Determine the [x, y] coordinate at the center of the cell enclosing the given text.  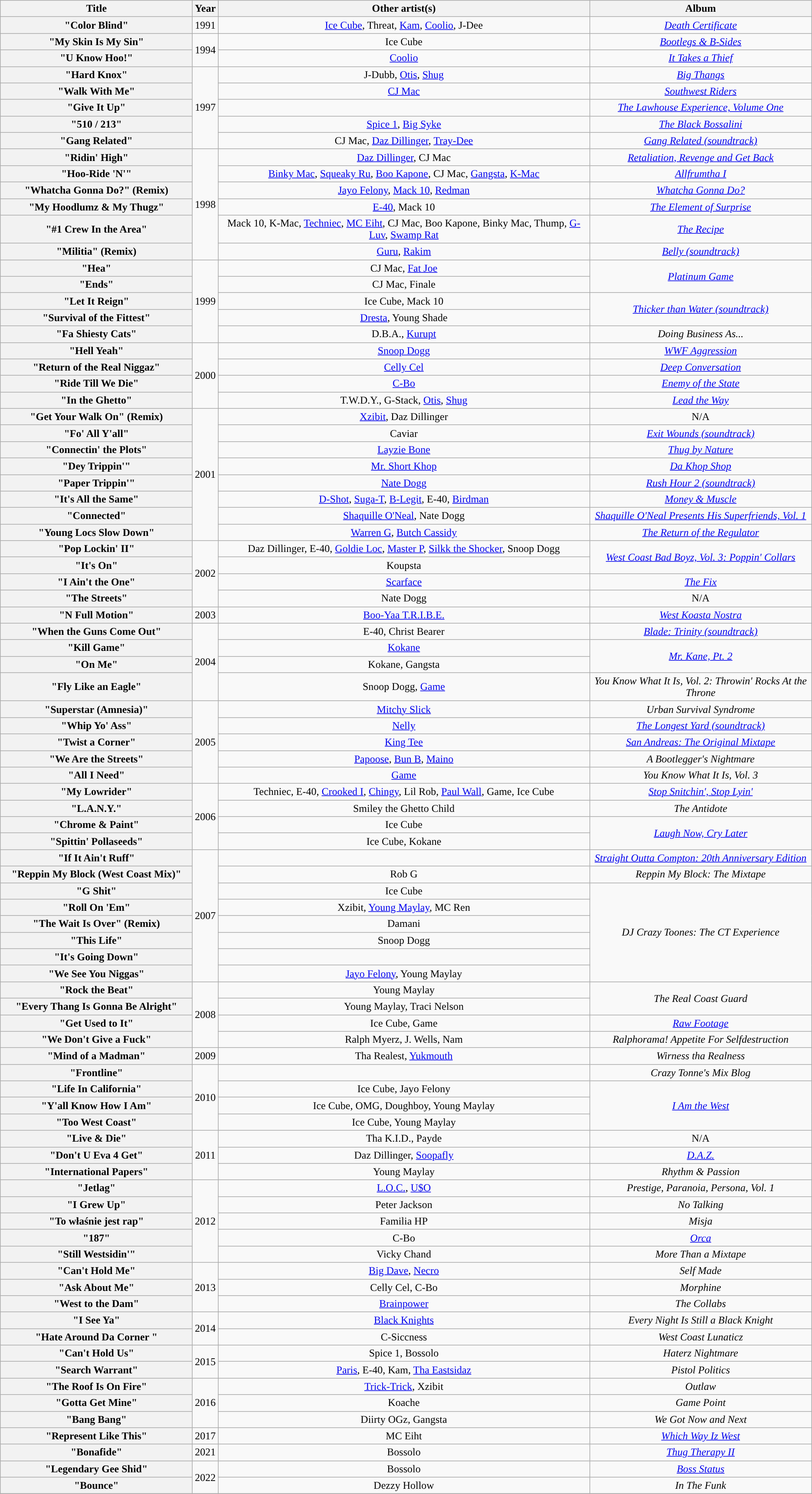
"Fa Shiesty Cats" [96, 334]
"Gotta Get Mine" [96, 1403]
Papoose, Bun B, Maino [404, 759]
"My Hoodlumz & My Thugz" [96, 207]
"Bounce" [96, 1485]
Death Certificate [701, 25]
Kokane [404, 648]
"Survival of the Fittest" [96, 318]
The Real Coast Guard [701, 998]
Gang Related (soundtrack) [701, 141]
"Search Warrant" [96, 1370]
Big Dave, Necro [404, 1271]
"Chrome & Paint" [96, 825]
Black Knights [404, 1320]
"Frontline" [96, 1073]
Mr. Short Khop [404, 466]
"Bonafide" [96, 1452]
Self Made [701, 1271]
Platinum Game [701, 276]
2015 [206, 1362]
"This Life" [96, 940]
"G Shit" [96, 891]
Daz Dillinger, Soopafly [404, 1155]
"Too West Coast" [96, 1122]
Koupsta [404, 565]
Daz Dillinger, CJ Mac [404, 157]
Binky Mac, Squeaky Ru, Boo Kapone, CJ Mac, Gangsta, K-Mac [404, 174]
J-Dubb, Otis, Shug [404, 75]
Warren G, Butch Cassidy [404, 532]
"It's All the Same" [96, 499]
D.A.Z. [701, 1155]
Outlaw [701, 1386]
The Antidote [701, 808]
Allfrumtha I [701, 174]
Shaquille O'Neal, Nate Dogg [404, 516]
CJ Mac, Fat Joe [404, 268]
CJ Mac, Daz Dillinger, Tray-Dee [404, 141]
"International Papers" [96, 1172]
"When the Guns Come Out" [96, 631]
"In the Ghetto" [96, 400]
"Every Thang Is Gonna Be Alright" [96, 1006]
2012 [206, 1221]
In The Funk [701, 1485]
You Know What It Is, Vol. 3 [701, 775]
"Hell Yeah" [96, 351]
"187" [96, 1238]
Orca [701, 1238]
E-40, Christ Bearer [404, 631]
"Hea" [96, 268]
No Talking [701, 1205]
T.W.D.Y., G-Stack, Otis, Shug [404, 400]
"Can't Hold Us" [96, 1353]
Exit Wounds (soundtrack) [701, 433]
"Hate Around Da Corner " [96, 1337]
Lead the Way [701, 400]
The Black Bossalini [701, 124]
2013 [206, 1287]
"It's Going Down" [96, 957]
2006 [206, 817]
Techniec, E-40, Crooked I, Chingy, Lil Rob, Paul Wall, Game, Ice Cube [404, 792]
"Dey Trippin'" [96, 466]
2022 [206, 1477]
"Bang Bang" [96, 1419]
Stop Snitchin', Stop Lyin' [701, 792]
Belly (soundtrack) [701, 252]
Every Night Is Still a Black Knight [701, 1320]
Boss Status [701, 1469]
"Get Used to It" [96, 1023]
"West to the Dam" [96, 1304]
Spice 1, Big Syke [404, 124]
"All I Need" [96, 775]
Thug Therapy II [701, 1452]
"Life In California" [96, 1089]
Which Way Iz West [701, 1436]
Haterz Nightmare [701, 1353]
"Color Blind" [96, 25]
Xzibit, Daz Dillinger [404, 417]
Mitchy Slick [404, 709]
"Give It Up" [96, 108]
"The Roof Is On Fire" [96, 1386]
Year [206, 9]
Koache [404, 1403]
"Mind of a Madman" [96, 1056]
Pistol Politics [701, 1370]
D-Shot, Suga-T, B-Legit, E-40, Birdman [404, 499]
"We Are the Streets" [96, 759]
Ice Cube, OMG, Doughboy, Young Maylay [404, 1106]
Brainpower [404, 1304]
"Militia" (Remix) [96, 252]
King Tee [404, 742]
"We Don't Give a Fuck" [96, 1040]
"510 / 213" [96, 124]
Thicker than Water (soundtrack) [701, 309]
Urban Survival Syndrome [701, 709]
"I Grew Up" [96, 1205]
"Walk With Me" [96, 91]
"Return of the Real Niggaz" [96, 367]
Blade: Trinity (soundtrack) [701, 631]
"Connectin' the Plots" [96, 450]
2010 [206, 1097]
1991 [206, 25]
CJ Mac, Finale [404, 285]
Thug by Nature [701, 450]
"The Streets" [96, 598]
2000 [206, 375]
Doing Business As... [701, 334]
WWF Aggression [701, 351]
Damani [404, 924]
"It's On" [96, 565]
Celly Cel [404, 367]
1994 [206, 50]
2016 [206, 1403]
Rob G [404, 874]
Kokane, Gangsta [404, 664]
Whatcha Gonna Do? [701, 190]
More Than a Mixtape [701, 1254]
Trick-Trick, Xzibit [404, 1386]
"We See You Niggas" [96, 973]
Money & Muscle [701, 499]
It Takes a Thief [701, 58]
E-40, Mack 10 [404, 207]
"Fo' All Y'all" [96, 433]
Nelly [404, 726]
Layzie Bone [404, 450]
Da Khop Shop [701, 466]
D.B.A., Kurupt [404, 334]
"Fly Like an Eagle" [96, 686]
The Collabs [701, 1304]
The Recipe [701, 229]
Jayo Felony, Young Maylay [404, 973]
Prestige, Paranoia, Persona, Vol. 1 [701, 1188]
Peter Jackson [404, 1205]
"Ask About Me" [96, 1287]
"Y'all Know How I Am" [96, 1106]
Ice Cube, Game [404, 1023]
Mack 10, K-Mac, Techniec, MC Eiht, CJ Mac, Boo Kapone, Binky Mac, Thump, G-Luv, Swamp Rat [404, 229]
2003 [206, 615]
"Superstar (Amnesia)" [96, 709]
2021 [206, 1452]
Caviar [404, 433]
Spice 1, Bossolo [404, 1353]
Straight Outta Compton: 20th Anniversary Edition [701, 858]
"My Lowrider" [96, 792]
"#1 Crew In the Area" [96, 229]
"Can't Hold Me" [96, 1271]
1998 [206, 204]
MC Eiht [404, 1436]
West Coast Bad Boyz, Vol. 3: Poppin' Collars [701, 557]
Ice Cube, Kokane [404, 841]
"Kill Game" [96, 648]
"The Wait Is Over" (Remix) [96, 924]
"U Know Hoo!" [96, 58]
Guru, Rakim [404, 252]
2004 [206, 662]
"Reppin My Block (West Coast Mix)" [96, 874]
"Hoo-Ride 'N'" [96, 174]
2007 [206, 916]
Deep Conversation [701, 367]
"Ends" [96, 285]
Mr. Kane, Pt. 2 [701, 656]
"N Full Motion" [96, 615]
DJ Crazy Toones: The CT Experience [701, 932]
Reppin My Block: The Mixtape [701, 874]
"Hard Knox" [96, 75]
West Koasta Nostra [701, 615]
"Rock the Beat" [96, 990]
2005 [206, 742]
Shaquille O'Neal Presents His Superfriends, Vol. 1 [701, 516]
Celly Cel, C-Bo [404, 1287]
Retaliation, Revenge and Get Back [701, 157]
Ralph Myerz, J. Wells, Nam [404, 1040]
Snoop Dogg, Game [404, 686]
Coolio [404, 58]
Tha Realest, Yukmouth [404, 1056]
"On Me" [96, 664]
Ralphorama! Appetite For Selfdestruction [701, 1040]
Daz Dillinger, E-40, Goldie Loc, Master P, Silkk the Shocker, Snoop Dogg [404, 549]
"L.A.N.Y." [96, 808]
The Lawhouse Experience, Volume One [701, 108]
Familia HP [404, 1221]
We Got Now and Next [701, 1419]
2008 [206, 1015]
Diirty OGz, Gangsta [404, 1419]
The Element of Surprise [701, 207]
Jayo Felony, Mack 10, Redman [404, 190]
2014 [206, 1329]
2009 [206, 1056]
"Ridin' High" [96, 157]
Smiley the Ghetto Child [404, 808]
"Jetlag" [96, 1188]
"Represent Like This" [96, 1436]
"Whatcha Gonna Do?" (Remix) [96, 190]
I Am the West [701, 1106]
Game Point [701, 1403]
"Live & Die" [96, 1139]
2002 [206, 574]
Young Maylay, Traci Nelson [404, 1006]
Dresta, Young Shade [404, 318]
1999 [206, 301]
Ice Cube, Mack 10 [404, 301]
Scarface [404, 582]
Rhythm & Passion [701, 1172]
Southwest Riders [701, 91]
2017 [206, 1436]
Bootlegs & B-Sides [701, 42]
Rush Hour 2 (soundtrack) [701, 483]
West Coast Lunaticz [701, 1337]
Ice Cube, Threat, Kam, Coolio, J-Dee [404, 25]
Big Thangs [701, 75]
"Let It Reign" [96, 301]
"Young Locs Slow Down" [96, 532]
San Andreas: The Original Mixtape [701, 742]
Album [701, 9]
The Longest Yard (soundtrack) [701, 726]
"I Ain't the One" [96, 582]
"To właśnie jest rap" [96, 1221]
A Bootlegger's Nightmare [701, 759]
"If It Ain't Ruff" [96, 858]
"Roll On 'Em" [96, 907]
"I See Ya" [96, 1320]
Tha K.I.D., Payde [404, 1139]
"Gang Related" [96, 141]
1997 [206, 108]
Wirness tha Realness [701, 1056]
Raw Footage [701, 1023]
"Whip Yo' Ass" [96, 726]
CJ Mac [404, 91]
"Still Westsidin'" [96, 1254]
"Twist a Corner" [96, 742]
Laugh Now, Cry Later [701, 833]
"Ride Till We Die" [96, 384]
Boo-Yaa T.R.I.B.E. [404, 615]
"Legendary Gee Shid" [96, 1469]
2001 [206, 474]
"Get Your Walk On" (Remix) [96, 417]
Title [96, 9]
"Connected" [96, 516]
"Don't U Eva 4 Get" [96, 1155]
Ice Cube, Jayo Felony [404, 1089]
Xzibit, Young Maylay, MC Ren [404, 907]
Enemy of the State [701, 384]
Crazy Tonne's Mix Blog [701, 1073]
Misja [701, 1221]
"Paper Trippin'" [96, 483]
Morphine [701, 1287]
The Return of the Regulator [701, 532]
Paris, E-40, Kam, Tha Eastsidaz [404, 1370]
Ice Cube, Young Maylay [404, 1122]
Game [404, 775]
The Fix [701, 582]
"Pop Lockin' II" [96, 549]
C-Siccness [404, 1337]
You Know What It Is, Vol. 2: Throwin' Rocks At the Throne [701, 686]
L.O.C., U$O [404, 1188]
Dezzy Hollow [404, 1485]
"My Skin Is My Sin" [96, 42]
2011 [206, 1155]
Vicky Chand [404, 1254]
"Spittin' Pollaseeds" [96, 841]
Other artist(s) [404, 9]
